Extract the (x, y) coordinate from the center of the cell holding the provided text.  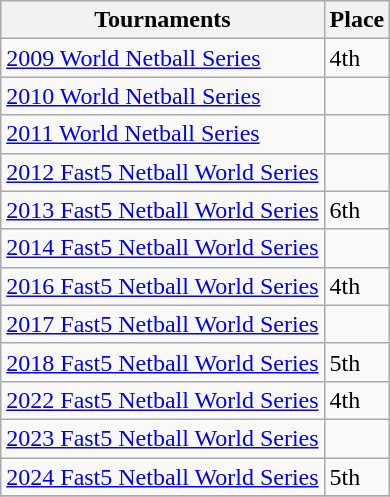
2017 Fast5 Netball World Series (162, 324)
2010 World Netball Series (162, 96)
2018 Fast5 Netball World Series (162, 362)
2009 World Netball Series (162, 58)
2023 Fast5 Netball World Series (162, 438)
2014 Fast5 Netball World Series (162, 248)
2016 Fast5 Netball World Series (162, 286)
2024 Fast5 Netball World Series (162, 477)
2011 World Netball Series (162, 134)
2012 Fast5 Netball World Series (162, 172)
Place (357, 20)
Tournaments (162, 20)
2022 Fast5 Netball World Series (162, 400)
2013 Fast5 Netball World Series (162, 210)
6th (357, 210)
